Extract the (x, y) coordinate from the center of the cell holding the provided text.  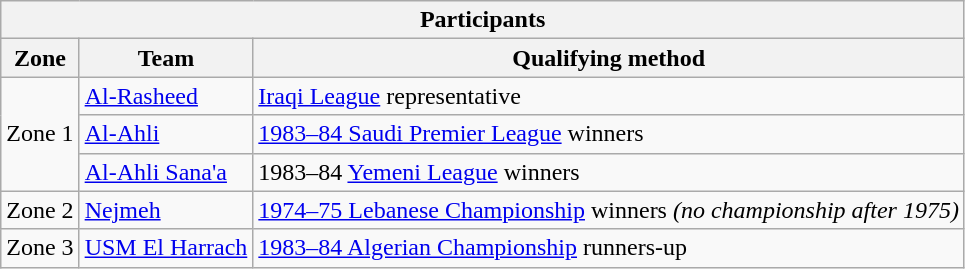
1983–84 Algerian Championship runners-up (609, 248)
1983–84 Saudi Premier League winners (609, 134)
Iraqi League representative (609, 96)
1983–84 Yemeni League winners (609, 172)
USM El Harrach (166, 248)
Team (166, 58)
1974–75 Lebanese Championship winners (no championship after 1975) (609, 210)
Qualifying method (609, 58)
Zone (40, 58)
Participants (483, 20)
Nejmeh (166, 210)
Al-Rasheed (166, 96)
Al-Ahli Sana'a (166, 172)
Zone 1 (40, 134)
Zone 3 (40, 248)
Zone 2 (40, 210)
Al-Ahli (166, 134)
